From the cell containing the given text, extract its center point as [X, Y] coordinate. 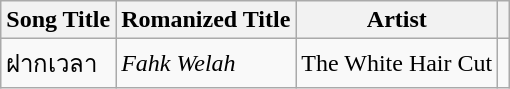
Fahk Welah [206, 64]
ฝากเวลา [58, 64]
Romanized Title [206, 20]
Artist [397, 20]
Song Title [58, 20]
The White Hair Cut [397, 64]
